Extract the [X, Y] coordinate from the center of the cell holding the provided text.  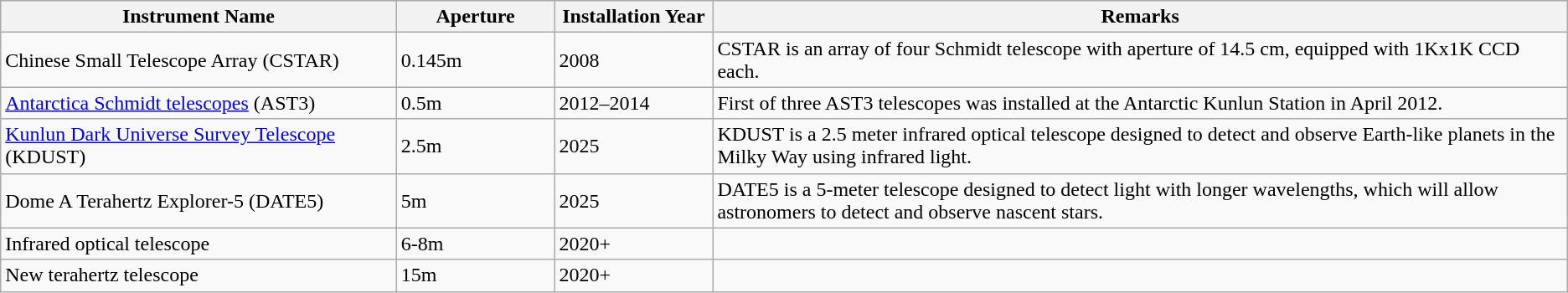
Antarctica Schmidt telescopes (AST3) [199, 103]
2008 [633, 60]
CSTAR is an array of four Schmidt telescope with aperture of 14.5 cm, equipped with 1Kx1K CCD each. [1140, 60]
Chinese Small Telescope Array (CSTAR) [199, 60]
Instrument Name [199, 17]
2012–2014 [633, 103]
5m [476, 201]
15m [476, 275]
New terahertz telescope [199, 275]
Aperture [476, 17]
0.145m [476, 60]
KDUST is a 2.5 meter infrared optical telescope designed to detect and observe Earth-like planets in the Milky Way using infrared light. [1140, 146]
6-8m [476, 244]
Installation Year [633, 17]
Dome A Terahertz Explorer-5 (DATE5) [199, 201]
2.5m [476, 146]
0.5m [476, 103]
First of three AST3 telescopes was installed at the Antarctic Kunlun Station in April 2012. [1140, 103]
Remarks [1140, 17]
DATE5 is a 5-meter telescope designed to detect light with longer wavelengths, which will allow astronomers to detect and observe nascent stars. [1140, 201]
Kunlun Dark Universe Survey Telescope (KDUST) [199, 146]
Infrared optical telescope [199, 244]
